Locate the cell with the specified text and output its (x, y) center coordinate. 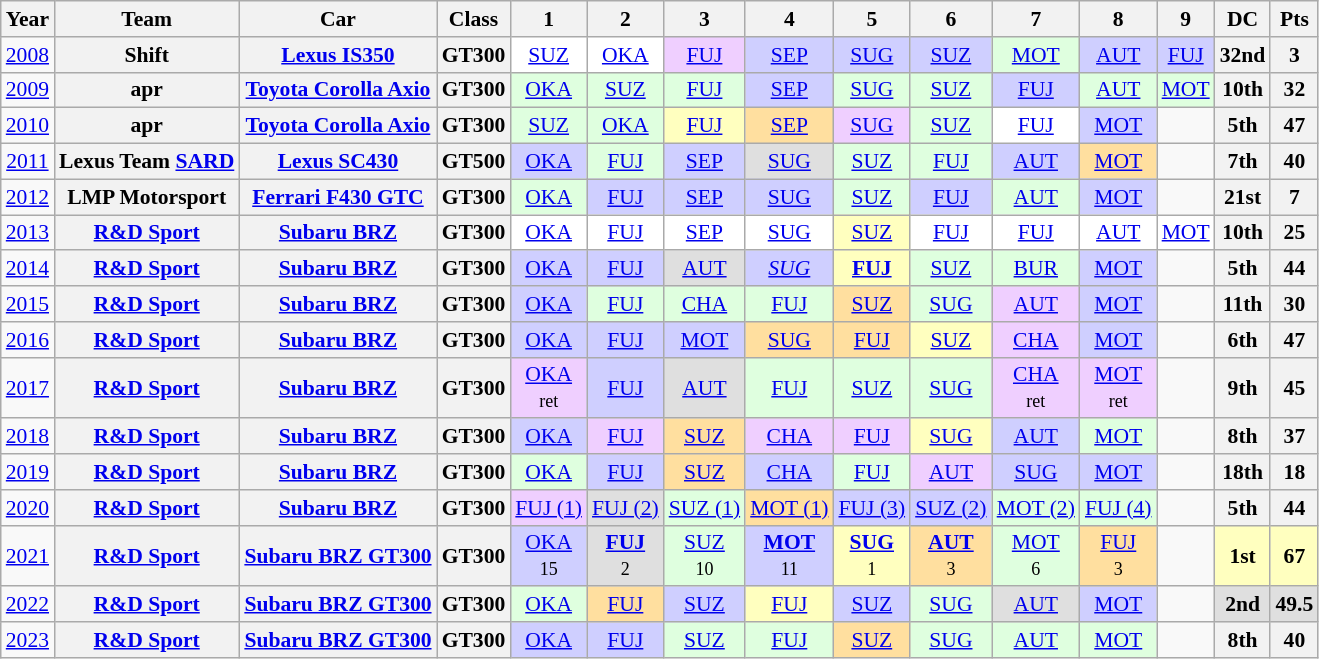
32nd (1243, 55)
FUJ2 (626, 556)
Lexus SC430 (338, 162)
FUJ3 (1118, 556)
1 (548, 19)
SUZ10 (704, 556)
FUJ (2) (626, 508)
8 (1118, 19)
FUJ (3) (872, 508)
2008 (28, 55)
LMP Motorsport (146, 197)
OKA15 (548, 556)
Pts (1294, 19)
21st (1243, 197)
DC (1243, 19)
7th (1243, 162)
25 (1294, 233)
2016 (28, 340)
Year (28, 19)
45 (1294, 388)
FUJ (1) (548, 508)
Team (146, 19)
6 (950, 19)
OKAret (548, 388)
2012 (28, 197)
AUT3 (950, 556)
2010 (28, 126)
9th (1243, 388)
2023 (28, 640)
Lexus Team SARD (146, 162)
MOT11 (789, 556)
2018 (28, 437)
Shift (146, 55)
SUG1 (872, 556)
SUZ (2) (950, 508)
BUR (1036, 269)
30 (1294, 304)
2021 (28, 556)
2020 (28, 508)
CHAret (1036, 388)
Lexus IS350 (338, 55)
6th (1243, 340)
SUZ (1) (704, 508)
49.5 (1294, 605)
2 (626, 19)
1st (1243, 556)
FUJ (4) (1118, 508)
MOT (2) (1036, 508)
5 (872, 19)
2011 (28, 162)
2017 (28, 388)
2022 (28, 605)
4 (789, 19)
Class (474, 19)
GT500 (474, 162)
MOT (1) (789, 508)
MOT6 (1036, 556)
2nd (1243, 605)
9 (1186, 19)
18 (1294, 472)
11th (1243, 304)
2015 (28, 304)
67 (1294, 556)
MOTret (1118, 388)
2014 (28, 269)
32 (1294, 90)
Ferrari F430 GTC (338, 197)
2013 (28, 233)
2009 (28, 90)
37 (1294, 437)
Car (338, 19)
18th (1243, 472)
2019 (28, 472)
